Pinpoint the cell where the given text exists, returning its [x, y] midpoint coordinate. 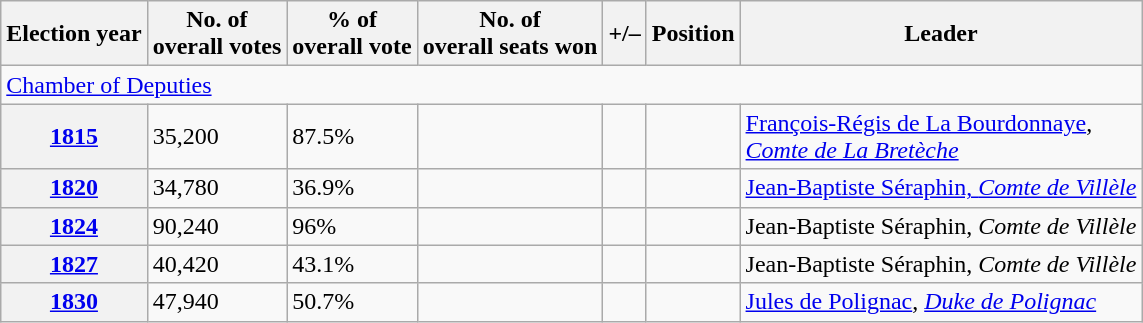
No. ofoverall votes [217, 34]
96% [352, 226]
Jules de Polignac, Duke de Polignac [941, 302]
40,420 [217, 264]
1827 [74, 264]
François-Régis de La Bourdonnaye,Comte de La Bretèche [941, 136]
+/– [624, 34]
1815 [74, 136]
50.7% [352, 302]
43.1% [352, 264]
47,940 [217, 302]
% ofoverall vote [352, 34]
Position [693, 34]
87.5% [352, 136]
90,240 [217, 226]
1830 [74, 302]
1824 [74, 226]
35,200 [217, 136]
Leader [941, 34]
36.9% [352, 188]
Election year [74, 34]
34,780 [217, 188]
No. ofoverall seats won [510, 34]
1820 [74, 188]
Chamber of Deputies [572, 85]
